Pinpoint the cell where the given text exists, returning its [x, y] midpoint coordinate. 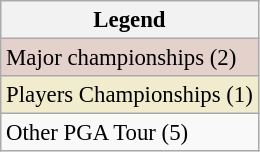
Legend [130, 20]
Players Championships (1) [130, 95]
Major championships (2) [130, 58]
Other PGA Tour (5) [130, 133]
